Provide the (X, Y) coordinate of the cell's center where the given text is located.  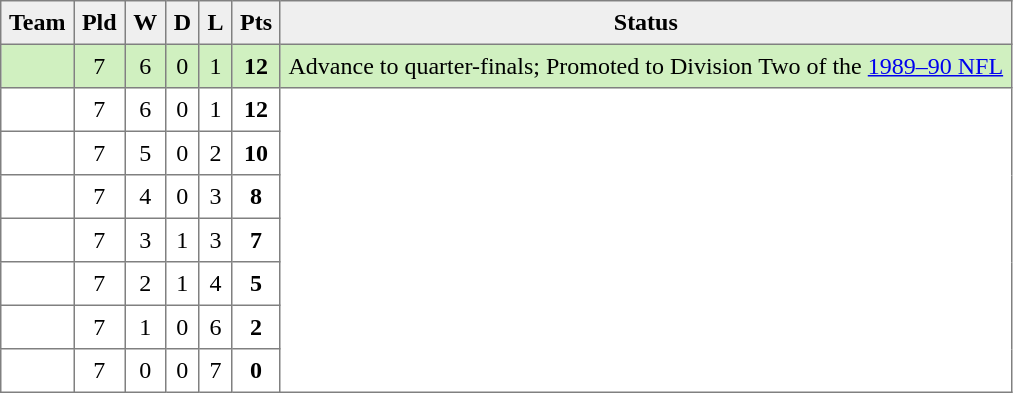
8 (256, 197)
Pld (100, 23)
W (145, 23)
Status (646, 23)
Advance to quarter-finals; Promoted to Division Two of the 1989–90 NFL (646, 66)
10 (256, 153)
D (182, 23)
Team (38, 23)
Pts (256, 23)
L (216, 23)
